Find where the given text appears and provide that cell's center as [X, Y] coordinate. 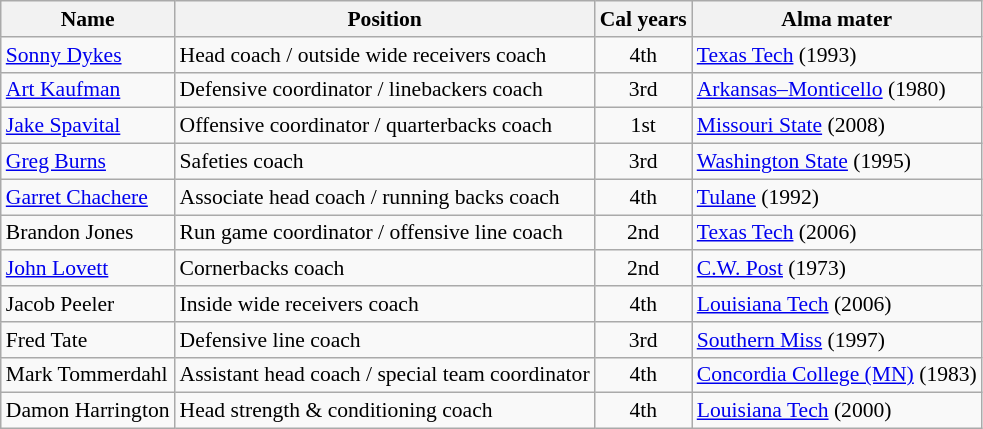
Run game coordinator / offensive line coach [385, 233]
Associate head coach / running backs coach [385, 197]
Assistant head coach / special team coordinator [385, 375]
Concordia College (MN) (1983) [837, 375]
Jake Spavital [88, 126]
Sonny Dykes [88, 55]
Greg Burns [88, 162]
Cornerbacks coach [385, 269]
Offensive coordinator / quarterbacks coach [385, 126]
Head coach / outside wide receivers coach [385, 55]
Louisiana Tech (2006) [837, 304]
Louisiana Tech (2000) [837, 411]
Cal years [644, 19]
Southern Miss (1997) [837, 340]
Damon Harrington [88, 411]
Brandon Jones [88, 233]
Texas Tech (1993) [837, 55]
Head strength & conditioning coach [385, 411]
Jacob Peeler [88, 304]
Safeties coach [385, 162]
Inside wide receivers coach [385, 304]
Garret Chachere [88, 197]
John Lovett [88, 269]
C.W. Post (1973) [837, 269]
Art Kaufman [88, 90]
Texas Tech (2006) [837, 233]
Defensive line coach [385, 340]
Fred Tate [88, 340]
Alma mater [837, 19]
Mark Tommerdahl [88, 375]
Position [385, 19]
Tulane (1992) [837, 197]
Arkansas–Monticello (1980) [837, 90]
Missouri State (2008) [837, 126]
Name [88, 19]
Defensive coordinator / linebackers coach [385, 90]
1st [644, 126]
Washington State (1995) [837, 162]
